Identify which cell holds the provided text, then report its [X, Y] central coordinate. 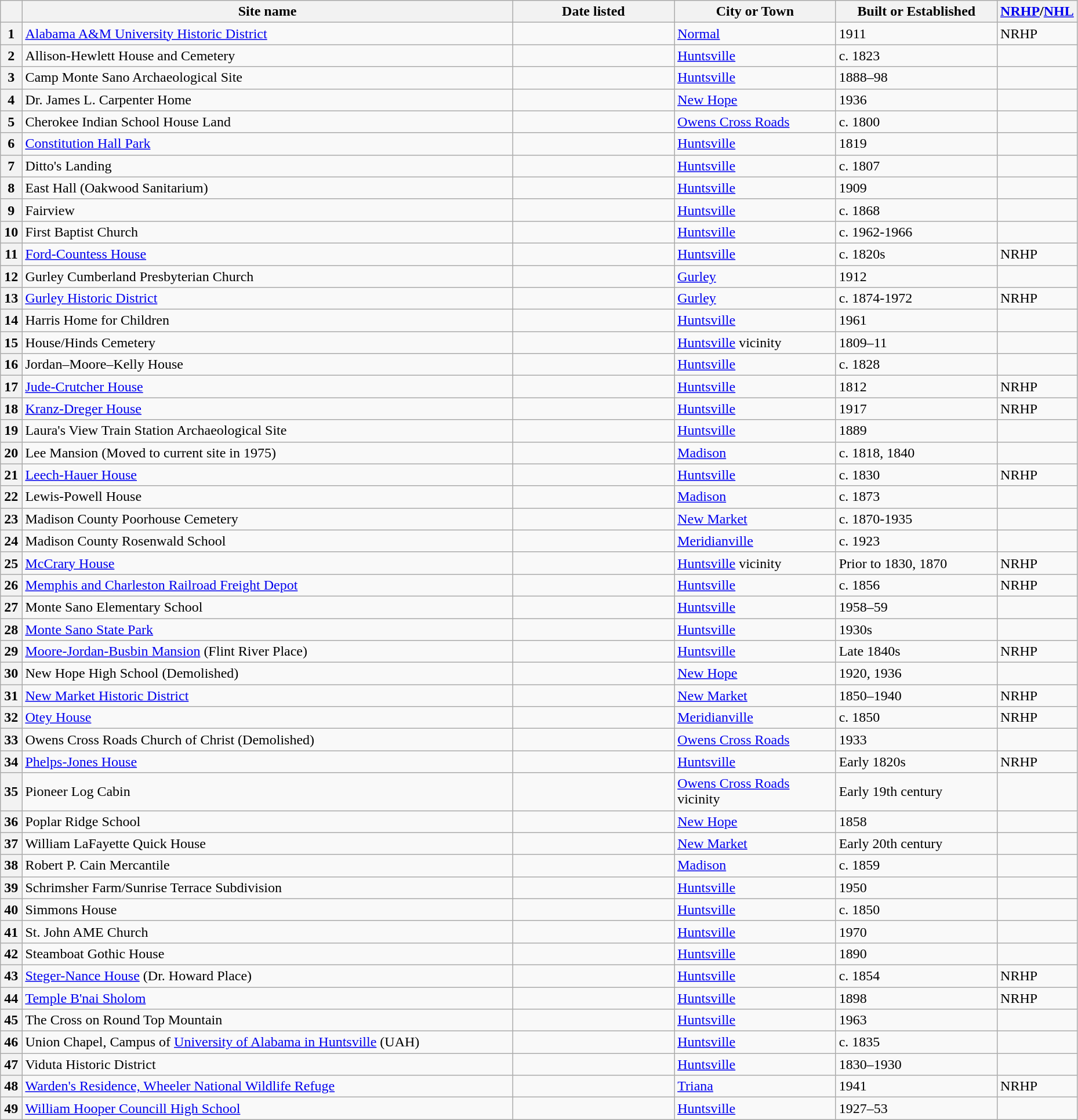
The Cross on Round Top Mountain [267, 1020]
Schrimsher Farm/Sunrise Terrace Subdivision [267, 888]
Viduta Historic District [267, 1064]
c. 1868 [916, 210]
1911 [916, 34]
5 [12, 122]
1917 [916, 409]
1890 [916, 954]
1898 [916, 998]
37 [12, 843]
Pioneer Log Cabin [267, 792]
2 [12, 56]
45 [12, 1020]
43 [12, 976]
Steamboat Gothic House [267, 954]
1961 [916, 321]
Gurley Historic District [267, 299]
c. 1873 [916, 497]
47 [12, 1064]
11 [12, 254]
Site name [267, 12]
Moore-Jordan-Busbin Mansion (Flint River Place) [267, 652]
1889 [916, 431]
Early 20th century [916, 843]
Robert P. Cain Mercantile [267, 866]
1963 [916, 1020]
Ditto's Landing [267, 166]
1909 [916, 188]
29 [12, 652]
3 [12, 78]
40 [12, 910]
Dr. James L. Carpenter Home [267, 100]
49 [12, 1108]
House/Hinds Cemetery [267, 343]
1858 [916, 821]
New Hope High School (Demolished) [267, 674]
1933 [916, 740]
8 [12, 188]
1920, 1936 [916, 674]
31 [12, 696]
Jude-Crutcher House [267, 387]
1830–1930 [916, 1064]
Prior to 1830, 1870 [916, 563]
1958–59 [916, 607]
6 [12, 144]
33 [12, 740]
Madison County Poorhouse Cemetery [267, 519]
c. 1830 [916, 475]
Lewis-Powell House [267, 497]
Date listed [593, 12]
Late 1840s [916, 652]
39 [12, 888]
Steger-Nance House (Dr. Howard Place) [267, 976]
c. 1800 [916, 122]
1941 [916, 1086]
20 [12, 453]
1936 [916, 100]
c. 1859 [916, 866]
Leech-Hauer House [267, 475]
Temple B'nai Sholom [267, 998]
c. 1818, 1840 [916, 453]
1819 [916, 144]
Triana [755, 1086]
Harris Home for Children [267, 321]
1912 [916, 277]
Simmons House [267, 910]
Union Chapel, Campus of University of Alabama in Huntsville (UAH) [267, 1042]
1812 [916, 387]
1927–53 [916, 1108]
41 [12, 932]
30 [12, 674]
City or Town [755, 12]
Alabama A&M University Historic District [267, 34]
15 [12, 343]
Madison County Rosenwald School [267, 541]
13 [12, 299]
Camp Monte Sano Archaeological Site [267, 78]
Warden's Residence, Wheeler National Wildlife Refuge [267, 1086]
c. 1856 [916, 585]
Otey House [267, 718]
25 [12, 563]
48 [12, 1086]
Allison-Hewlett House and Cemetery [267, 56]
c. 1835 [916, 1042]
McCrary House [267, 563]
c. 1823 [916, 56]
c. 1828 [916, 365]
Fairview [267, 210]
23 [12, 519]
44 [12, 998]
William LaFayette Quick House [267, 843]
Laura's View Train Station Archaeological Site [267, 431]
1888–98 [916, 78]
38 [12, 866]
Early 1820s [916, 762]
Ford-Countess House [267, 254]
Constitution Hall Park [267, 144]
12 [12, 277]
1950 [916, 888]
William Hooper Councill High School [267, 1108]
Monte Sano Elementary School [267, 607]
27 [12, 607]
17 [12, 387]
St. John AME Church [267, 932]
28 [12, 629]
Normal [755, 34]
1930s [916, 629]
c. 1870-1935 [916, 519]
Phelps-Jones House [267, 762]
35 [12, 792]
22 [12, 497]
c. 1854 [916, 976]
c. 1962-1966 [916, 232]
1970 [916, 932]
26 [12, 585]
Monte Sano State Park [267, 629]
9 [12, 210]
East Hall (Oakwood Sanitarium) [267, 188]
1850–1940 [916, 696]
32 [12, 718]
16 [12, 365]
7 [12, 166]
19 [12, 431]
Built or Established [916, 12]
46 [12, 1042]
Memphis and Charleston Railroad Freight Depot [267, 585]
c. 1923 [916, 541]
Jordan–Moore–Kelly House [267, 365]
1 [12, 34]
First Baptist Church [267, 232]
10 [12, 232]
1809–11 [916, 343]
Kranz-Dreger House [267, 409]
Owens Cross Roads Church of Christ (Demolished) [267, 740]
Early 19th century [916, 792]
Cherokee Indian School House Land [267, 122]
34 [12, 762]
14 [12, 321]
c. 1874-1972 [916, 299]
Gurley Cumberland Presbyterian Church [267, 277]
Poplar Ridge School [267, 821]
21 [12, 475]
Owens Cross Roads vicinity [755, 792]
36 [12, 821]
24 [12, 541]
18 [12, 409]
New Market Historic District [267, 696]
4 [12, 100]
Lee Mansion (Moved to current site in 1975) [267, 453]
NRHP/NHL [1037, 12]
c. 1820s [916, 254]
42 [12, 954]
c. 1807 [916, 166]
